Search for the cell housing the specified text and yield its [X, Y] center coordinate. 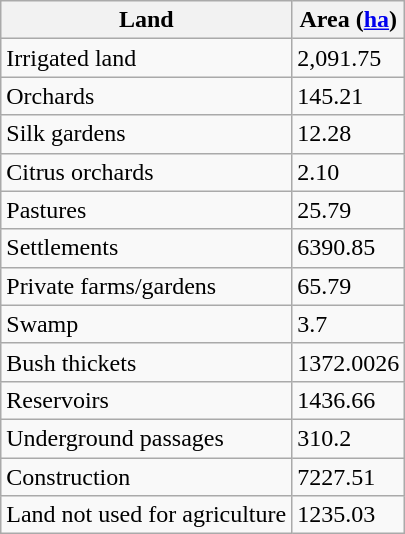
Private farms/gardens [146, 286]
Bush thickets [146, 362]
7227.51 [348, 477]
1372.0026 [348, 362]
Citrus orchards [146, 172]
Pastures [146, 210]
1436.66 [348, 400]
Land not used for agriculture [146, 515]
1235.03 [348, 515]
Settlements [146, 248]
145.21 [348, 96]
Irrigated land [146, 58]
310.2 [348, 438]
3.7 [348, 324]
Silk gardens [146, 134]
Construction [146, 477]
2.10 [348, 172]
Reservoirs [146, 400]
Area (ha) [348, 20]
2,091.75 [348, 58]
65.79 [348, 286]
25.79 [348, 210]
6390.85 [348, 248]
Orchards [146, 96]
Land [146, 20]
12.28 [348, 134]
Underground passages [146, 438]
Swamp [146, 324]
